Return the (X, Y) coordinate for the center point of the cell that contains the specified text.  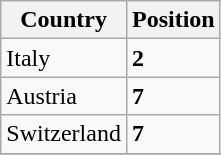
2 (173, 58)
Italy (64, 58)
Switzerland (64, 134)
Austria (64, 96)
Position (173, 20)
Country (64, 20)
